Provide the [x, y] coordinate of the cell's center where the given text is located.  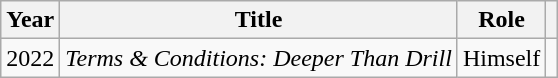
Year [30, 20]
Title [259, 20]
Role [501, 20]
Terms & Conditions: Deeper Than Drill [259, 58]
Himself [501, 58]
2022 [30, 58]
